For the text-containing cell, return its midpoint in (x, y) coordinate format. 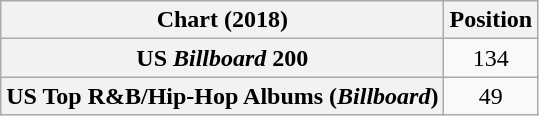
US Top R&B/Hip-Hop Albums (Billboard) (222, 96)
Chart (2018) (222, 20)
134 (491, 58)
US Billboard 200 (222, 58)
Position (491, 20)
49 (491, 96)
